Provide the [x, y] coordinate of the cell's center where the given text is located.  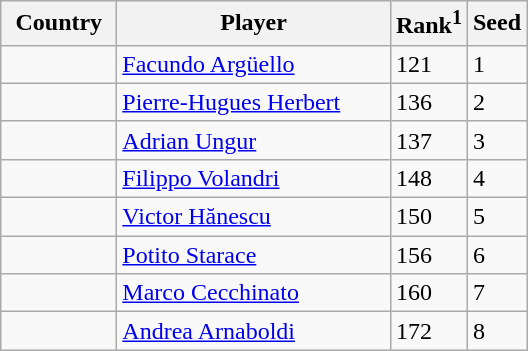
2 [496, 102]
Player [254, 24]
7 [496, 293]
5 [496, 217]
Seed [496, 24]
1 [496, 64]
Country [59, 24]
Andrea Arnaboldi [254, 331]
3 [496, 140]
121 [428, 64]
160 [428, 293]
Filippo Volandri [254, 178]
4 [496, 178]
150 [428, 217]
136 [428, 102]
Potito Starace [254, 255]
Marco Cecchinato [254, 293]
6 [496, 255]
8 [496, 331]
137 [428, 140]
172 [428, 331]
Rank1 [428, 24]
156 [428, 255]
Adrian Ungur [254, 140]
Facundo Argüello [254, 64]
Victor Hănescu [254, 217]
148 [428, 178]
Pierre-Hugues Herbert [254, 102]
